Return the [X, Y] coordinate for the center point of the cell that contains the specified text.  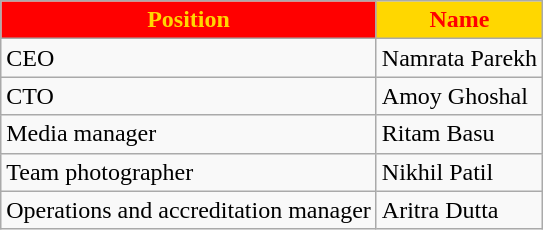
Team photographer [189, 172]
Aritra Dutta [459, 210]
Amoy Ghoshal [459, 96]
Nikhil Patil [459, 172]
Operations and accreditation manager [189, 210]
Ritam Basu [459, 134]
CTO [189, 96]
Namrata Parekh [459, 58]
CEO [189, 58]
Position [189, 20]
Media manager [189, 134]
Name [459, 20]
